Find where the given text appears and provide that cell's center as [x, y] coordinate. 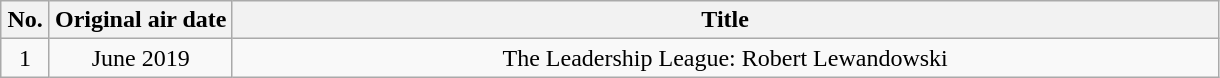
Original air date [140, 20]
1 [26, 58]
The Leadership League: Robert Lewandowski [725, 58]
No. [26, 20]
June 2019 [140, 58]
Title [725, 20]
